Pinpoint the cell where the given text exists, returning its (X, Y) midpoint coordinate. 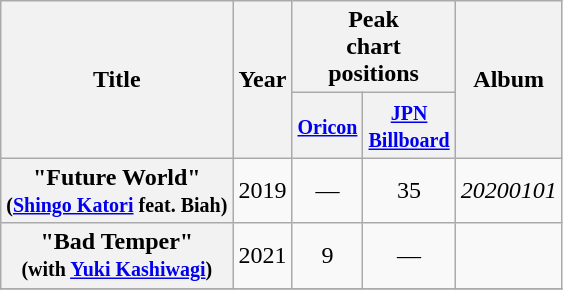
Peak chart positions (374, 47)
9 (328, 256)
Year (262, 80)
"Future World" (Shingo Katori feat. Biah) (117, 190)
35 (409, 190)
2021 (262, 256)
"Bad Temper" (with Yuki Kashiwagi) (117, 256)
20200101 (508, 190)
JPNBillboard (409, 126)
2019 (262, 190)
Title (117, 80)
Oricon (328, 126)
Album (508, 80)
